Detect which cell encompasses the target text, then output its [X, Y] center coordinate. 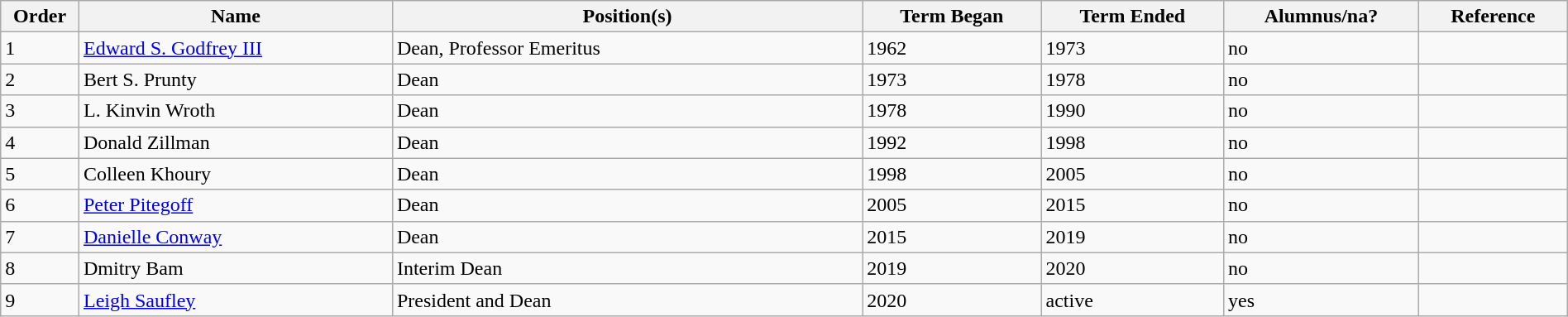
Peter Pitegoff [235, 205]
4 [40, 142]
5 [40, 174]
Leigh Saufley [235, 300]
Position(s) [627, 17]
2 [40, 79]
Reference [1493, 17]
Interim Dean [627, 268]
9 [40, 300]
1962 [952, 48]
active [1133, 300]
Order [40, 17]
1 [40, 48]
Donald Zillman [235, 142]
8 [40, 268]
Bert S. Prunty [235, 79]
Edward S. Godfrey III [235, 48]
Term Ended [1133, 17]
7 [40, 237]
L. Kinvin Wroth [235, 111]
Danielle Conway [235, 237]
Term Began [952, 17]
Name [235, 17]
President and Dean [627, 300]
Dean, Professor Emeritus [627, 48]
Colleen Khoury [235, 174]
Dmitry Bam [235, 268]
1990 [1133, 111]
Alumnus/na? [1322, 17]
1992 [952, 142]
6 [40, 205]
3 [40, 111]
yes [1322, 300]
